Return [X, Y] of the center of cell containing provided text 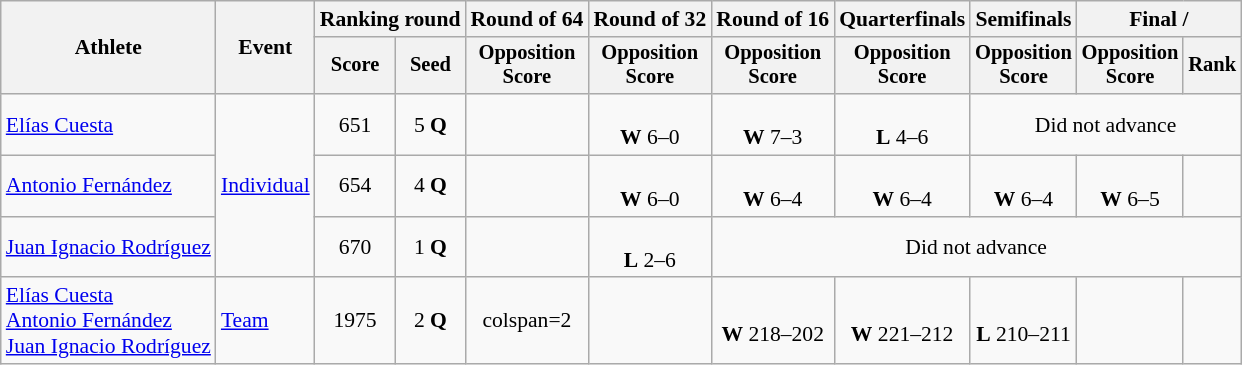
W 6–5 [1130, 186]
1975 [356, 322]
Rank [1212, 66]
Individual [266, 186]
Quarterfinals [902, 19]
W 218–202 [772, 322]
Athlete [108, 48]
L 210–211 [1024, 322]
Event [266, 48]
Elías CuestaAntonio FernándezJuan Ignacio Rodríguez [108, 322]
Semifinals [1024, 19]
L 2–6 [650, 248]
Round of 64 [526, 19]
Score [356, 66]
Ranking round [390, 19]
654 [356, 186]
670 [356, 248]
Team [266, 322]
Seed [430, 66]
W 7–3 [772, 124]
Juan Ignacio Rodríguez [108, 248]
Round of 32 [650, 19]
Antonio Fernández [108, 186]
Elías Cuesta [108, 124]
W 221–212 [902, 322]
colspan=2 [526, 322]
5 Q [430, 124]
Final / [1159, 19]
1 Q [430, 248]
4 Q [430, 186]
2 Q [430, 322]
Round of 16 [772, 19]
651 [356, 124]
L 4–6 [902, 124]
